Scan for the cell matching the given text and deliver its (x, y) coordinate at center. 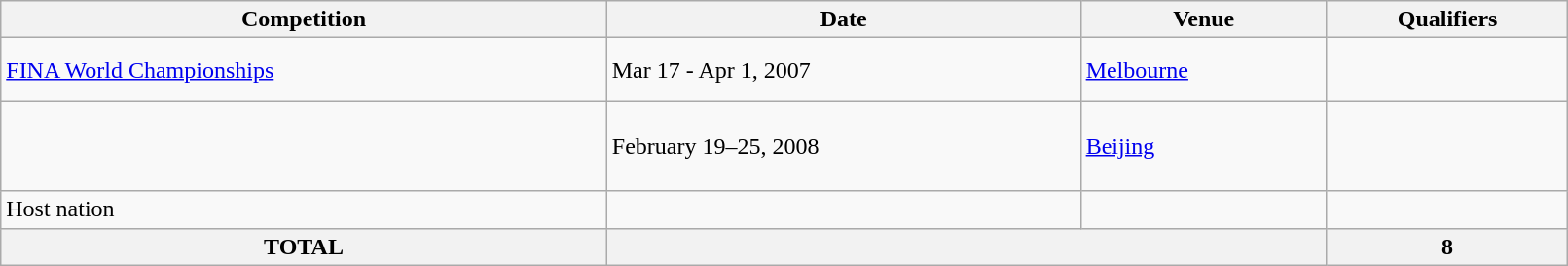
Host nation (304, 209)
February 19–25, 2008 (843, 146)
FINA World Championships (304, 70)
Venue (1203, 19)
Beijing (1203, 146)
Competition (304, 19)
Date (843, 19)
Mar 17 - Apr 1, 2007 (843, 70)
8 (1447, 247)
Qualifiers (1447, 19)
TOTAL (304, 247)
Melbourne (1203, 70)
